Extract the [x, y] coordinate from the center of the cell holding the provided text.  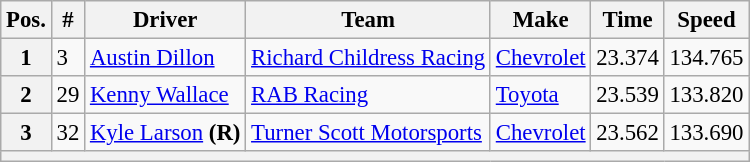
23.562 [628, 133]
32 [68, 133]
Kenny Wallace [166, 95]
Austin Dillon [166, 58]
Speed [706, 20]
134.765 [706, 58]
23.539 [628, 95]
Turner Scott Motorsports [368, 133]
# [68, 20]
Toyota [540, 95]
23.374 [628, 58]
RAB Racing [368, 95]
133.690 [706, 133]
Make [540, 20]
133.820 [706, 95]
Driver [166, 20]
Richard Childress Racing [368, 58]
Kyle Larson (R) [166, 133]
2 [26, 95]
Time [628, 20]
Pos. [26, 20]
Team [368, 20]
29 [68, 95]
1 [26, 58]
